Search for the cell housing the specified text and yield its (x, y) center coordinate. 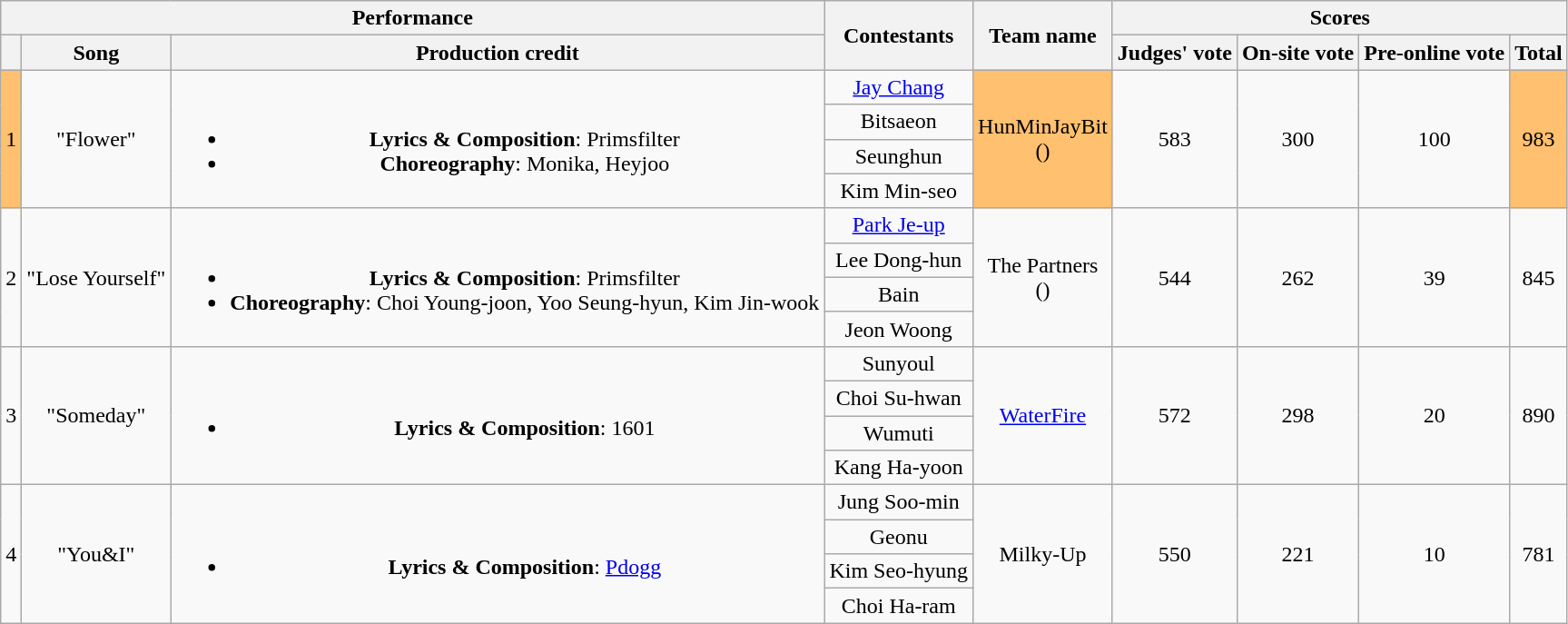
Kim Seo-hyung (899, 571)
Bain (899, 294)
Team name (1043, 35)
10 (1435, 554)
Geonu (899, 537)
Choi Su-hwan (899, 398)
Lyrics & Composition: 1601 (498, 415)
Kang Ha-yoon (899, 468)
Lyrics & Composition: PrimsfilterChoreography: Choi Young-joon, Yoo Seung-hyun, Kim Jin-wook (498, 277)
890 (1539, 415)
On-site vote (1297, 53)
Lyrics & Composition: Pdogg (498, 554)
Total (1539, 53)
Jay Chang (899, 87)
Scores (1340, 18)
Lyrics & Composition: PrimsfilterChoreography: Monika, Heyjoo (498, 139)
"Flower" (96, 139)
4 (11, 554)
Bitsaeon (899, 122)
781 (1539, 554)
544 (1175, 277)
The Partners() (1043, 277)
3 (11, 415)
Lee Dong-hun (899, 260)
Jeon Woong (899, 329)
Milky-Up (1043, 554)
Park Je-up (899, 225)
100 (1435, 139)
2 (11, 277)
Song (96, 53)
20 (1435, 415)
550 (1175, 554)
39 (1435, 277)
572 (1175, 415)
Performance (412, 18)
Sunyoul (899, 363)
"Lose Yourself" (96, 277)
845 (1539, 277)
1 (11, 139)
298 (1297, 415)
300 (1297, 139)
583 (1175, 139)
Judges' vote (1175, 53)
"Someday" (96, 415)
HunMinJayBit() (1043, 139)
Choi Ha-ram (899, 606)
221 (1297, 554)
Seunghun (899, 156)
983 (1539, 139)
Wumuti (899, 433)
"You&I" (96, 554)
Pre-online vote (1435, 53)
Contestants (899, 35)
Production credit (498, 53)
WaterFire (1043, 415)
262 (1297, 277)
Kim Min-seo (899, 191)
Jung Soo-min (899, 502)
